From the cell containing the given text, extract its center point as (x, y) coordinate. 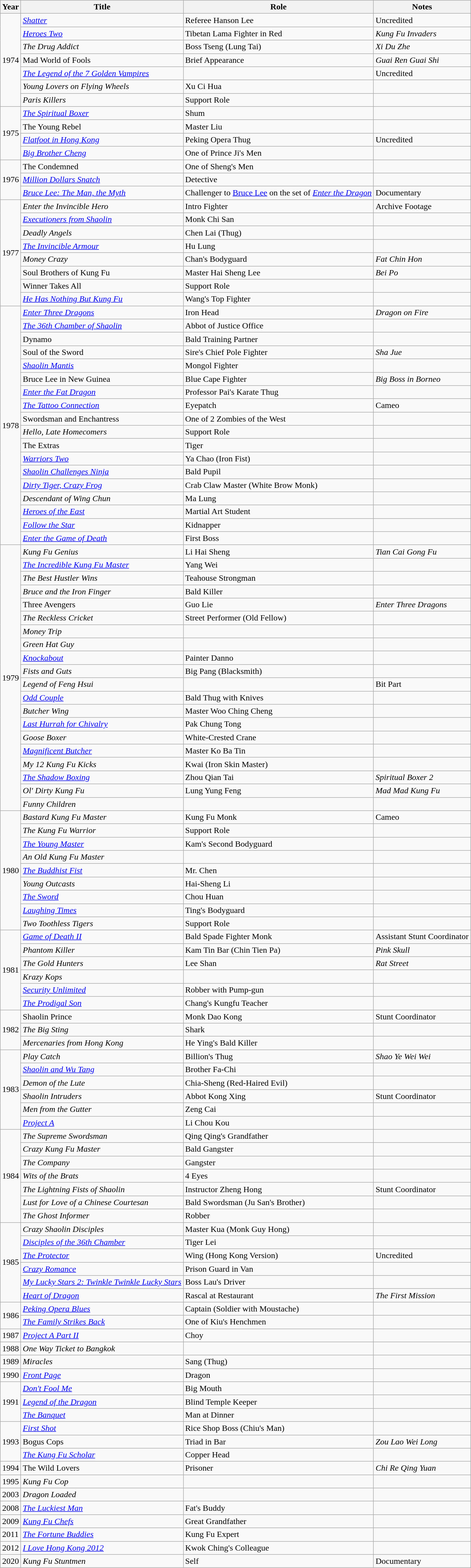
Play Catch (102, 1056)
Money Trip (102, 631)
The Young Rebel (102, 126)
First Shot (102, 1428)
My 12 Kung Fu Kicks (102, 764)
Funny Children (102, 804)
1993 (10, 1441)
2012 (10, 1548)
Deadly Angels (102, 233)
Three Avengers (102, 605)
The Extras (102, 445)
Ting's Bodyguard (278, 910)
2020 (10, 1561)
Money Crazy (102, 259)
Painter Danno (278, 658)
First Boss (278, 538)
Notes (422, 7)
The Buddhist Fist (102, 870)
Archive Footage (422, 206)
Kung Fu Expert (278, 1534)
Flatfoot in Hong Kong (102, 140)
Bald Pupil (278, 472)
Descendant of Wing Chun (102, 498)
Lust for Love of a Chinese Courtesan (102, 1202)
Dynamo (102, 339)
Fists and Guts (102, 671)
1990 (10, 1375)
Choy (278, 1335)
Crab Claw Master (White Brow Monk) (278, 485)
Enter the Fat Dragon (102, 392)
The Protector (102, 1256)
Legend of Feng Hsui (102, 684)
Sire's Chief Pole Fighter (278, 352)
Prison Guard in Van (278, 1269)
The Luckiest Man (102, 1508)
Prisoner (278, 1468)
Project A (102, 1123)
1977 (10, 253)
1981 (10, 970)
Bald Killer (278, 592)
1982 (10, 1030)
Professor Pai's Karate Thug (278, 392)
White-Crested Crane (278, 737)
1995 (10, 1481)
Fat's Buddy (278, 1508)
Xi Du Zhe (422, 47)
Li Chou Kou (278, 1123)
Enter the Game of Death (102, 538)
Legend of the Dragon (102, 1402)
Pak Chung Tong (278, 724)
I Love Hong Kong 2012 (102, 1548)
Odd Couple (102, 698)
Rascal at Restaurant (278, 1295)
Miracles (102, 1362)
The Sword (102, 897)
2008 (10, 1508)
The Wild Lovers (102, 1468)
1991 (10, 1402)
Goose Boxer (102, 737)
Tian Cai Gong Fu (422, 551)
Teahouse Strongman (278, 578)
My Lucky Stars 2: Twinkle Twinkle Lucky Stars (102, 1282)
The First Mission (422, 1295)
The Young Master (102, 844)
Zeng Cai (278, 1109)
2011 (10, 1534)
Kung Fu Monk (278, 817)
Tiger Lei (278, 1242)
2009 (10, 1521)
Spiritual Boxer 2 (422, 777)
Bei Po (422, 273)
Bogus Cops (102, 1442)
Dragon on Fire (422, 312)
Master Hai Sheng Lee (278, 273)
Shatter (102, 20)
Boss Tseng (Lung Tai) (278, 47)
Kidnapper (278, 525)
1979 (10, 678)
Million Dollars Snatch (102, 180)
Mercenaries from Hong Kong (102, 1043)
Heroes of the East (102, 512)
Fat Chin Hon (422, 259)
Abbot of Justice Office (278, 326)
Rat Street (422, 963)
Chan's Bodyguard (278, 259)
Zou Lao Wei Long (422, 1442)
Crazy Kung Fu Master (102, 1149)
Monk Dao Kong (278, 1017)
Chi Re Qing Yuan (422, 1468)
Brief Appearance (278, 60)
Soul of the Sword (102, 352)
Kwok Ching's Colleague (278, 1548)
Detective (278, 180)
Shaolin Intruders (102, 1096)
Wing (Hong Kong Version) (278, 1256)
Bald Training Partner (278, 339)
Street Performer (Old Fellow) (278, 618)
Big Pang (Blacksmith) (278, 671)
Big Brother Cheng (102, 153)
Lung Yung Feng (278, 790)
Butcher Wing (102, 711)
Soul Brothers of Kung Fu (102, 273)
2003 (10, 1495)
Monk Chi San (278, 220)
Rice Shop Boss (Chiu's Man) (278, 1428)
The Legend of the 7 Golden Vampires (102, 73)
The Supreme Swordsman (102, 1136)
Bruce Lee: The Man, the Myth (102, 193)
Mr. Chen (278, 870)
Big Boss in Borneo (422, 379)
Kung Fu Chefs (102, 1521)
Shaolin Challenges Ninja (102, 472)
Shark (278, 1030)
Ma Lung (278, 498)
Security Unlimited (102, 990)
Referee Hanson Lee (278, 20)
The Company (102, 1162)
One Way Ticket to Bangkok (102, 1348)
1988 (10, 1348)
Bruce and the Iron Finger (102, 592)
One of Kiu's Henchmen (278, 1322)
Robber (278, 1216)
The Ghost Informer (102, 1216)
The Prodigal Son (102, 1003)
Qing Qing's Grandfather (278, 1136)
Executioners from Shaolin (102, 220)
1989 (10, 1362)
Year (10, 7)
Bastard Kung Fu Master (102, 817)
The Kung Fu Scholar (102, 1455)
Heroes Two (102, 34)
Front Page (102, 1375)
Shaolin Prince (102, 1017)
1976 (10, 180)
One of 2 Zombies of the West (278, 419)
Master Kua (Monk Guy Hong) (278, 1229)
Last Hurrah for Chivalry (102, 724)
Phantom Killer (102, 950)
1975 (10, 133)
1985 (10, 1262)
Winner Takes All (102, 286)
Knockabout (102, 658)
Robber with Pump-gun (278, 990)
Kung Fu Genius (102, 551)
Enter the Invincible Hero (102, 206)
Assistant Stunt Coordinator (422, 937)
An Old Kung Fu Master (102, 857)
Chang's Kungfu Teacher (278, 1003)
Bald Spade Fighter Monk (278, 937)
Hai-Sheng Li (278, 884)
The Family Strikes Back (102, 1322)
Wang's Top Fighter (278, 299)
The Reckless Cricket (102, 618)
Title (102, 7)
Chia-Sheng (Red-Haired Evil) (278, 1083)
Blue Cape Fighter (278, 379)
The Shadow Boxing (102, 777)
Copper Head (278, 1455)
Yang Wei (278, 565)
Sang (Thug) (278, 1362)
1983 (10, 1090)
The 36th Chamber of Shaolin (102, 326)
The Condemned (102, 166)
Zhou Qian Tai (278, 777)
Intro Fighter (278, 206)
1994 (10, 1468)
Shum (278, 113)
Eyepatch (278, 406)
Peking Opera Blues (102, 1309)
Young Lovers on Flying Wheels (102, 87)
The Best Hustler Wins (102, 578)
Kam's Second Bodyguard (278, 844)
Master Woo Ching Cheng (278, 711)
Dragon (278, 1375)
Blind Temple Keeper (278, 1402)
Master Liu (278, 126)
One of Sheng's Men (278, 166)
Follow the Star (102, 525)
Demon of the Lute (102, 1083)
Don't Fool Me (102, 1388)
The Spiritual Boxer (102, 113)
Great Grandfather (278, 1521)
Mad Mad Kung Fu (422, 790)
Bit Part (422, 684)
He Has Nothing But Kung Fu (102, 299)
Dirty Tiger, Crazy Frog (102, 485)
Guo Lie (278, 605)
Disciples of the 36th Chamber (102, 1242)
4 Eyes (278, 1176)
The Banquet (102, 1415)
Bald Gangster (278, 1149)
Chen Lai (Thug) (278, 233)
Laughing Times (102, 910)
Game of Death II (102, 937)
Bald Thug with Knives (278, 698)
One of Prince Ji's Men (278, 153)
1987 (10, 1335)
Kam Tin Bar (Chin Tien Pa) (278, 950)
Triad in Bar (278, 1442)
Ya Chao (Iron Fist) (278, 459)
Crazy Romance (102, 1269)
Role (278, 7)
Green Hat Guy (102, 645)
Project A Part II (102, 1335)
The Fortune Buddies (102, 1534)
The Gold Hunters (102, 963)
Two Toothless Tigers (102, 923)
Self (278, 1561)
Brother Fa-Chi (278, 1070)
1980 (10, 870)
1986 (10, 1315)
Challenger to Bruce Lee on the set of Enter the Dragon (278, 193)
Magnificent Butcher (102, 751)
Kwai (Iron Skin Master) (278, 764)
Master Ko Ba Tin (278, 751)
Guai Ren Guai Shi (422, 60)
The Incredible Kung Fu Master (102, 565)
Pink Skull (422, 950)
Peking Opera Thug (278, 140)
Li Hai Sheng (278, 551)
Billion's Thug (278, 1056)
The Drug Addict (102, 47)
Kung Fu Invaders (422, 34)
Heart of Dragon (102, 1295)
The Lightning Fists of Shaolin (102, 1189)
Mad World of Fools (102, 60)
Bald Swordsman (Ju San's Brother) (278, 1202)
The Kung Fu Warrior (102, 831)
Hu Lung (278, 246)
Mongol Fighter (278, 365)
Tibetan Lama Fighter in Red (278, 34)
Tiger (278, 445)
Sha Jue (422, 352)
The Invincible Armour (102, 246)
Paris Killers (102, 100)
Wits of the Brats (102, 1176)
Swordsman and Enchantress (102, 419)
Chou Huan (278, 897)
Big Mouth (278, 1388)
Kung Fu Cop (102, 1481)
Lee Shan (278, 963)
Men from the Gutter (102, 1109)
Shaolin Mantis (102, 365)
1984 (10, 1176)
Boss Lau's Driver (278, 1282)
Warriors Two (102, 459)
Crazy Shaolin Disciples (102, 1229)
Gangster (278, 1162)
Bruce Lee in New Guinea (102, 379)
Iron Head (278, 312)
Ol' Dirty Kung Fu (102, 790)
Man at Dinner (278, 1415)
Captain (Soldier with Moustache) (278, 1309)
Young Outcasts (102, 884)
Abbot Kong Xing (278, 1096)
He Ying's Bald Killer (278, 1043)
The Big Sting (102, 1030)
Instructor Zheng Hong (278, 1189)
1978 (10, 425)
1974 (10, 60)
Hello, Late Homecomers (102, 432)
The Tattoo Connection (102, 406)
Shaolin and Wu Tang (102, 1070)
Kung Fu Stuntmen (102, 1561)
Shao Ye Wei Wei (422, 1056)
Xu Ci Hua (278, 87)
Dragon Loaded (102, 1495)
Krazy Kops (102, 976)
Martial Art Student (278, 512)
